Output the (X, Y) coordinate of the center of the cell containing the given text.  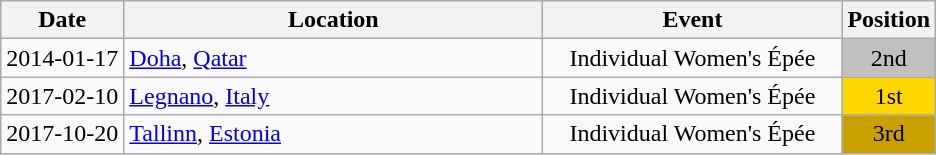
1st (889, 96)
Doha, Qatar (334, 58)
3rd (889, 134)
2nd (889, 58)
Position (889, 20)
2017-10-20 (62, 134)
2014-01-17 (62, 58)
Legnano, Italy (334, 96)
Tallinn, Estonia (334, 134)
Location (334, 20)
Date (62, 20)
Event (692, 20)
2017-02-10 (62, 96)
